For the text-containing cell, return its midpoint in [x, y] coordinate format. 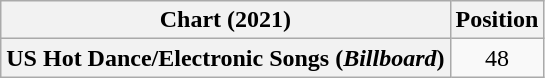
US Hot Dance/Electronic Songs (Billboard) [226, 58]
Position [497, 20]
Chart (2021) [226, 20]
48 [497, 58]
